Return [X, Y] of the center of cell containing provided text 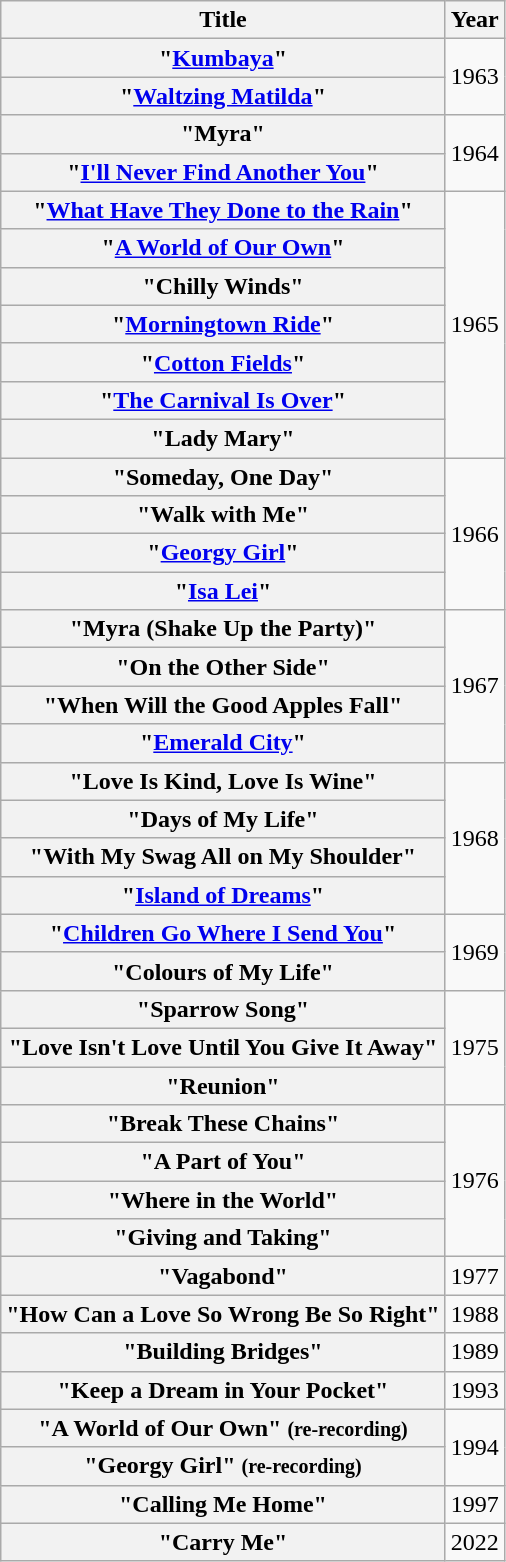
"Morningtown Ride" [223, 324]
"Children Go Where I Send You" [223, 933]
1963 [474, 77]
Title [223, 20]
1975 [474, 1047]
"Walk with Me" [223, 515]
"The Carnival Is Over" [223, 400]
"Where in the World" [223, 1200]
"Cotton Fields" [223, 362]
"Waltzing Matilda" [223, 96]
1997 [474, 1504]
Year [474, 20]
"Reunion" [223, 1085]
"Colours of My Life" [223, 971]
1968 [474, 838]
2022 [474, 1542]
"Days of My Life" [223, 819]
"Someday, One Day" [223, 477]
"A World of Our Own" [223, 248]
"On the Other Side" [223, 667]
1993 [474, 1390]
"What Have They Done to the Rain" [223, 210]
"Calling Me Home" [223, 1504]
"Georgy Girl" [223, 553]
"Love Is Kind, Love Is Wine" [223, 781]
"Love Isn't Love Until You Give It Away" [223, 1047]
"Giving and Taking" [223, 1238]
1988 [474, 1314]
"Myra" [223, 134]
"Georgy Girl" (re-recording) [223, 1466]
1977 [474, 1276]
"Building Bridges" [223, 1352]
"A World of Our Own" (re-recording) [223, 1428]
1965 [474, 324]
1966 [474, 534]
"Chilly Winds" [223, 286]
"Break These Chains" [223, 1124]
1976 [474, 1181]
1964 [474, 153]
"Emerald City" [223, 743]
"Island of Dreams" [223, 895]
1969 [474, 952]
"How Can a Love So Wrong Be So Right" [223, 1314]
"Keep a Dream in Your Pocket" [223, 1390]
"Carry Me" [223, 1542]
"Kumbaya" [223, 58]
"Isa Lei" [223, 591]
"I'll Never Find Another You" [223, 172]
1989 [474, 1352]
"A Part of You" [223, 1162]
1967 [474, 686]
"Lady Mary" [223, 438]
"Vagabond" [223, 1276]
1994 [474, 1447]
"When Will the Good Apples Fall" [223, 705]
"With My Swag All on My Shoulder" [223, 857]
"Myra (Shake Up the Party)" [223, 629]
"Sparrow Song" [223, 1009]
